From the cell containing the given text, extract its center point as (x, y) coordinate. 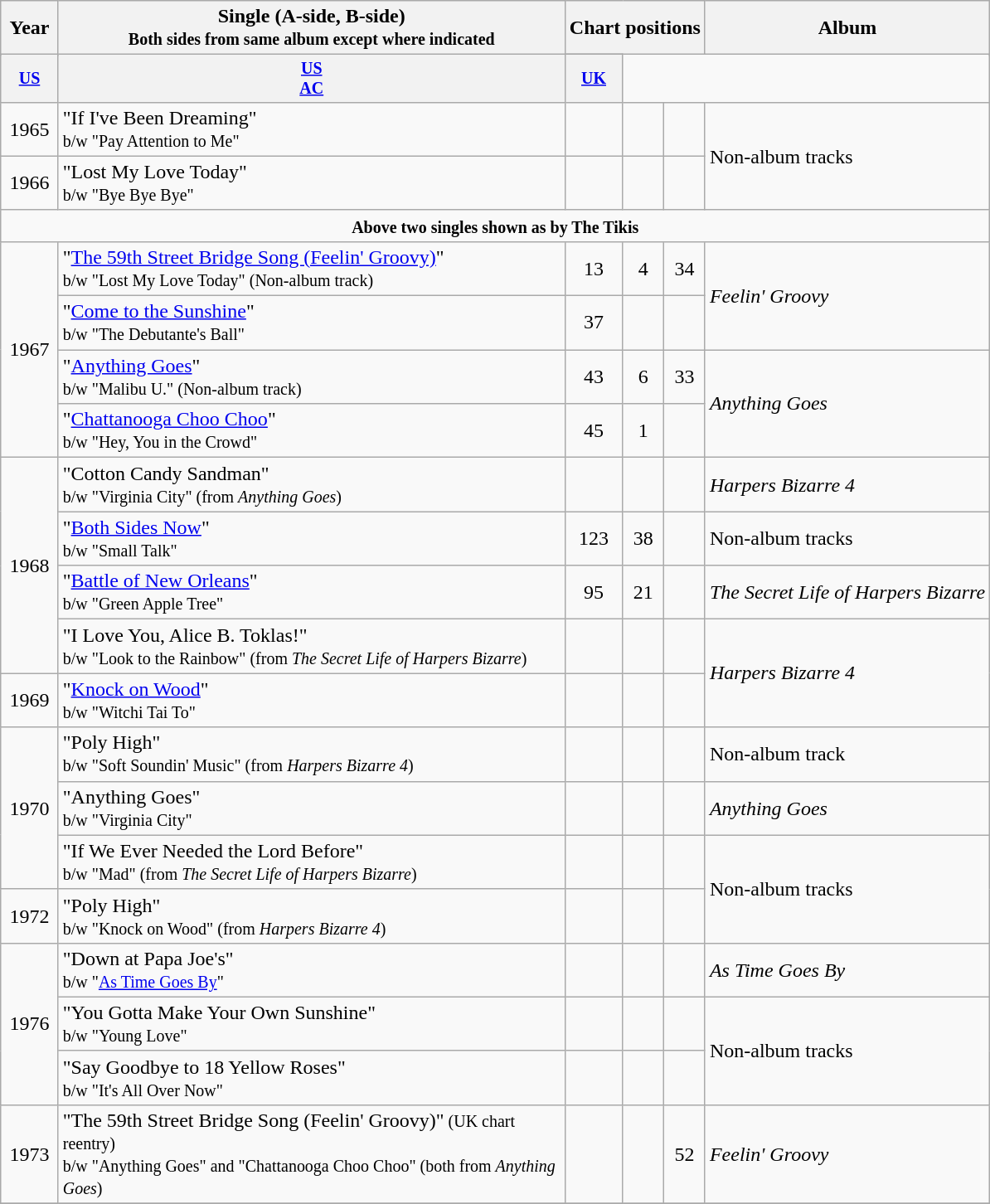
43 (594, 376)
123 (594, 539)
1966 (30, 182)
Chart positions (635, 28)
37 (594, 323)
"Anything Goes"b/w "Malibu U." (Non-album track) (312, 376)
1967 (30, 349)
4 (643, 269)
Year (30, 28)
"If We Ever Needed the Lord Before"b/w "Mad" (from The Secret Life of Harpers Bizarre) (312, 862)
45 (594, 431)
UK (594, 78)
"Cotton Candy Sandman"b/w "Virginia City" (from Anything Goes) (312, 484)
"If I've Been Dreaming"b/w "Pay Attention to Me" (312, 129)
"Chattanooga Choo Choo"b/w "Hey, You in the Crowd" (312, 431)
1972 (30, 915)
Single (A-side, B-side)Both sides from same album except where indicated (312, 28)
"I Love You, Alice B. Toklas!"b/w "Look to the Rainbow" (from The Secret Life of Harpers Bizarre) (312, 647)
USAC (312, 78)
"Say Goodbye to 18 Yellow Roses"b/w "It's All Over Now" (312, 1078)
1976 (30, 1023)
13 (594, 269)
"Knock on Wood"b/w "Witchi Tai To" (312, 700)
34 (685, 269)
US (30, 78)
1969 (30, 700)
"The 59th Street Bridge Song (Feelin' Groovy)" (UK chart reentry)b/w "Anything Goes" and "Chattanooga Choo Choo" (both from Anything Goes) (312, 1154)
"The 59th Street Bridge Song (Feelin' Groovy)"b/w "Lost My Love Today" (Non-album track) (312, 269)
"Down at Papa Joe's"b/w "As Time Goes By" (312, 970)
38 (643, 539)
1968 (30, 566)
6 (643, 376)
21 (643, 592)
1 (643, 431)
Above two singles shown as by The Tikis (496, 226)
95 (594, 592)
1973 (30, 1154)
33 (685, 376)
52 (685, 1154)
"Anything Goes"b/w "Virginia City" (312, 808)
The Secret Life of Harpers Bizarre (847, 592)
Album (847, 28)
As Time Goes By (847, 970)
"Come to the Sunshine"b/w "The Debutante's Ball" (312, 323)
"Lost My Love Today"b/w "Bye Bye Bye" (312, 182)
"You Gotta Make Your Own Sunshine"b/w "Young Love" (312, 1023)
"Both Sides Now"b/w "Small Talk" (312, 539)
1970 (30, 808)
Non-album track (847, 755)
"Battle of New Orleans"b/w "Green Apple Tree" (312, 592)
"Poly High"b/w "Soft Soundin' Music" (from Harpers Bizarre 4) (312, 755)
"Poly High"b/w "Knock on Wood" (from Harpers Bizarre 4) (312, 915)
1965 (30, 129)
